Provide the (x, y) coordinate of the cell's center where the given text is located.  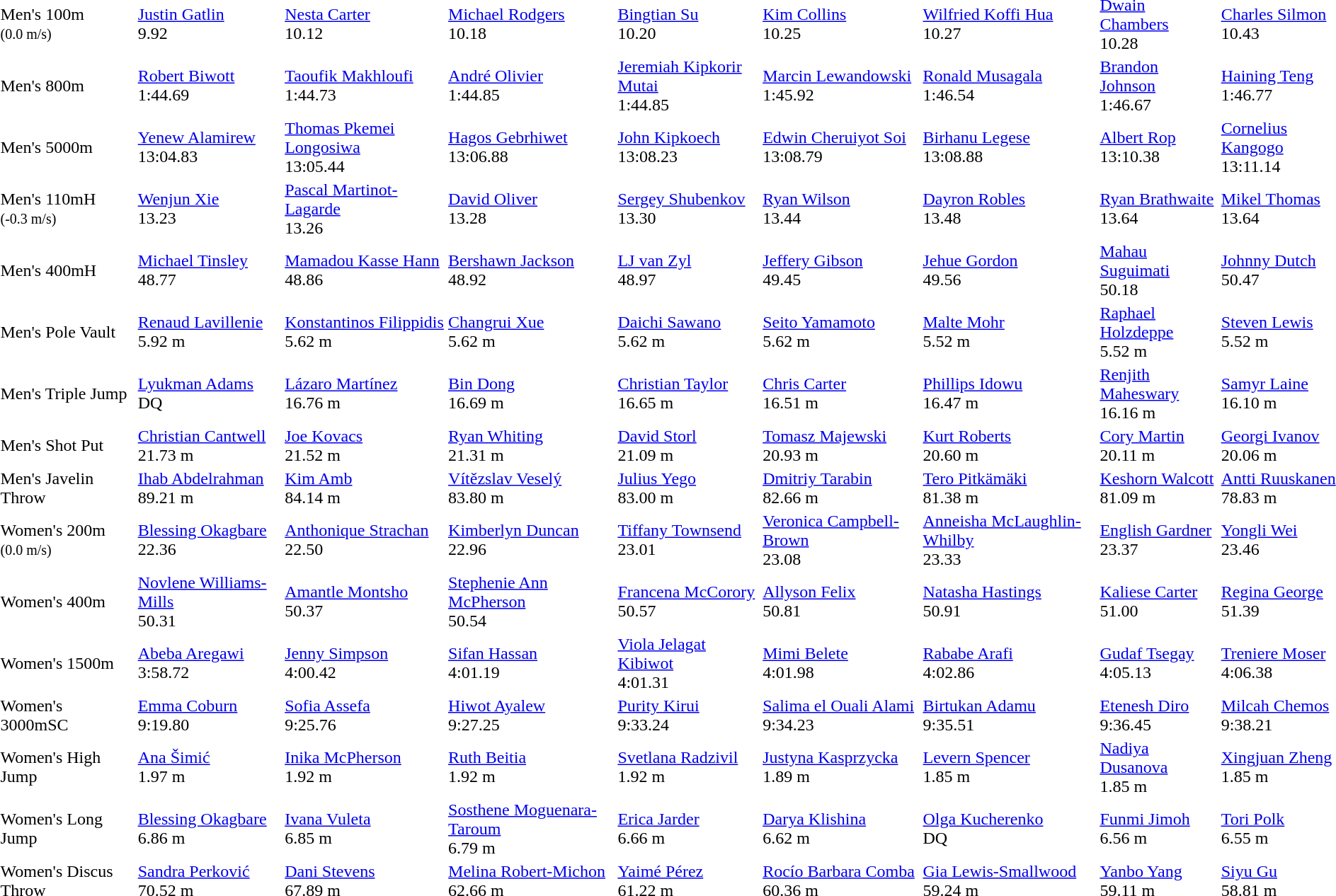
Kimberlyn Duncan 22.96 (531, 540)
Lyukman Adams DQ (209, 394)
Michael Tinsley 48.77 (209, 270)
Bin Dong 16.69 m (531, 394)
Rababe Arafi 4:02.86 (1010, 663)
Pascal Martinot-Lagarde 13.26 (365, 209)
Malte Mohr 5.52 m (1010, 332)
Emma Coburn 9:19.80 (209, 715)
Marcin Lewandowski 1:45.92 (841, 86)
Birtukan Adamu 9:35.51 (1010, 715)
Yenew Alamirew 13:04.83 (209, 147)
Tero Pitkämäki 81.38 m (1010, 488)
Amantle Montsho 50.37 (365, 602)
Christian Cantwell 21.73 m (209, 446)
Christian Taylor 16.65 m (688, 394)
Julius Yego 83.00 m (688, 488)
Nadiya Dusanova 1.85 m (1158, 767)
Albert Rop 13:10.38 (1158, 147)
Mimi Belete 4:01.98 (841, 663)
Jeremiah Kipkorir Mutai 1:44.85 (688, 86)
Raphael Holzdeppe 5.52 m (1158, 332)
Joe Kovacs 21.52 m (365, 446)
Blessing Okagbare 6.86 m (209, 829)
Viola Jelagat Kibiwot 4:01.31 (688, 663)
Chris Carter 16.51 m (841, 394)
Darya Klishina 6.62 m (841, 829)
Jehue Gordon 49.56 (1010, 270)
Jenny Simpson 4:00.42 (365, 663)
Funmi Jimoh 6.56 m (1158, 829)
Hiwot Ayalew 9:27.25 (531, 715)
Novlene Williams-Mills 50.31 (209, 602)
Daichi Sawano 5.62 m (688, 332)
Phillips Idowu 16.47 m (1010, 394)
Renaud Lavillenie 5.92 m (209, 332)
André Olivier 1:44.85 (531, 86)
Justyna Kasprzycka 1.89 m (841, 767)
Changrui Xue 5.62 m (531, 332)
Inika McPherson 1.92 m (365, 767)
Olga Kucherenko DQ (1010, 829)
Stephenie Ann McPherson 50.54 (531, 602)
Lázaro Martínez 16.76 m (365, 394)
Etenesh Diro 9:36.45 (1158, 715)
Tomasz Majewski 20.93 m (841, 446)
Ryan Wilson 13.44 (841, 209)
Blessing Okagbare 22.36 (209, 540)
Sergey Shubenkov 13.30 (688, 209)
Taoufik Makhloufi 1:44.73 (365, 86)
Dmitriy Tarabin 82.66 m (841, 488)
Konstantinos Filippidis 5.62 m (365, 332)
Kaliese Carter 51.00 (1158, 602)
Kurt Roberts 20.60 m (1010, 446)
Ronald Musagala 1:46.54 (1010, 86)
Vítězslav Veselý 83.80 m (531, 488)
Natasha Hastings 50.91 (1010, 602)
Birhanu Legese 13:08.88 (1010, 147)
Sifan Hassan 4:01.19 (531, 663)
LJ van Zyl 48.97 (688, 270)
Salima el Ouali Alami 9:34.23 (841, 715)
Cory Martin 20.11 m (1158, 446)
Dayron Robles 13.48 (1010, 209)
Jeffery Gibson 49.45 (841, 270)
Ana Šimić 1.97 m (209, 767)
Anthonique Strachan 22.50 (365, 540)
Veronica Campbell-Brown 23.08 (841, 540)
Thomas Pkemei Longosiwa 13:05.44 (365, 147)
Ryan Brathwaite 13.64 (1158, 209)
Mahau Suguimati 50.18 (1158, 270)
Abeba Aregawi 3:58.72 (209, 663)
John Kipkoech 13:08.23 (688, 147)
Ryan Whiting 21.31 m (531, 446)
Ruth Beitia 1.92 m (531, 767)
English Gardner 23.37 (1158, 540)
Robert Biwott 1:44.69 (209, 86)
Anneisha McLaughlin-Whilby 23.33 (1010, 540)
David Oliver 13.28 (531, 209)
Erica Jarder 6.66 m (688, 829)
Purity Kirui 9:33.24 (688, 715)
Allyson Felix 50.81 (841, 602)
Svetlana Radzivil 1.92 m (688, 767)
Gudaf Tsegay 4:05.13 (1158, 663)
Hagos Gebrhiwet 13:06.88 (531, 147)
Sosthene Moguenara-Taroum 6.79 m (531, 829)
Brandon Johnson 1:46.67 (1158, 86)
Wenjun Xie 13.23 (209, 209)
Ivana Vuleta 6.85 m (365, 829)
Sofia Assefa 9:25.76 (365, 715)
Seito Yamamoto 5.62 m (841, 332)
David Storl 21.09 m (688, 446)
Kim Amb 84.14 m (365, 488)
Bershawn Jackson 48.92 (531, 270)
Keshorn Walcott 81.09 m (1158, 488)
Mamadou Kasse Hann 48.86 (365, 270)
Ihab Abdelrahman 89.21 m (209, 488)
Francena McCorory 50.57 (688, 602)
Edwin Cheruiyot Soi 13:08.79 (841, 147)
Levern Spencer 1.85 m (1010, 767)
Tiffany Townsend 23.01 (688, 540)
Renjith Maheswary 16.16 m (1158, 394)
